Find where the given text appears and provide that cell's center as (X, Y) coordinate. 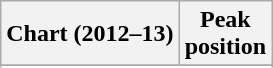
Chart (2012–13) (90, 34)
Peakposition (225, 34)
